Locate the cell with the specified text and output its (x, y) center coordinate. 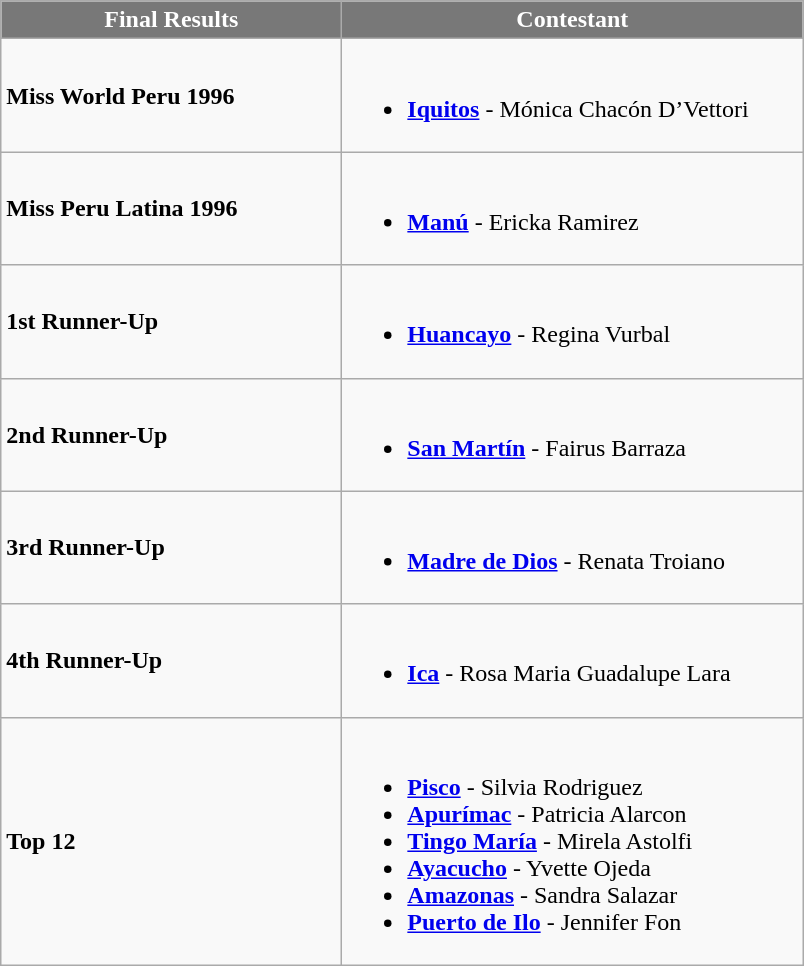
Iquitos - Mónica Chacón D’Vettori (572, 96)
Manú - Ericka Ramirez (572, 208)
1st Runner-Up (172, 322)
Madre de Dios - Renata Troiano (572, 548)
2nd Runner-Up (172, 434)
3rd Runner-Up (172, 548)
Huancayo - Regina Vurbal (572, 322)
Ica - Rosa Maria Guadalupe Lara (572, 660)
Contestant (572, 20)
Final Results (172, 20)
4th Runner-Up (172, 660)
Miss Peru Latina 1996 (172, 208)
Miss World Peru 1996 (172, 96)
San Martín - Fairus Barraza (572, 434)
Top 12 (172, 841)
